Return (x, y) of the center of cell containing provided text 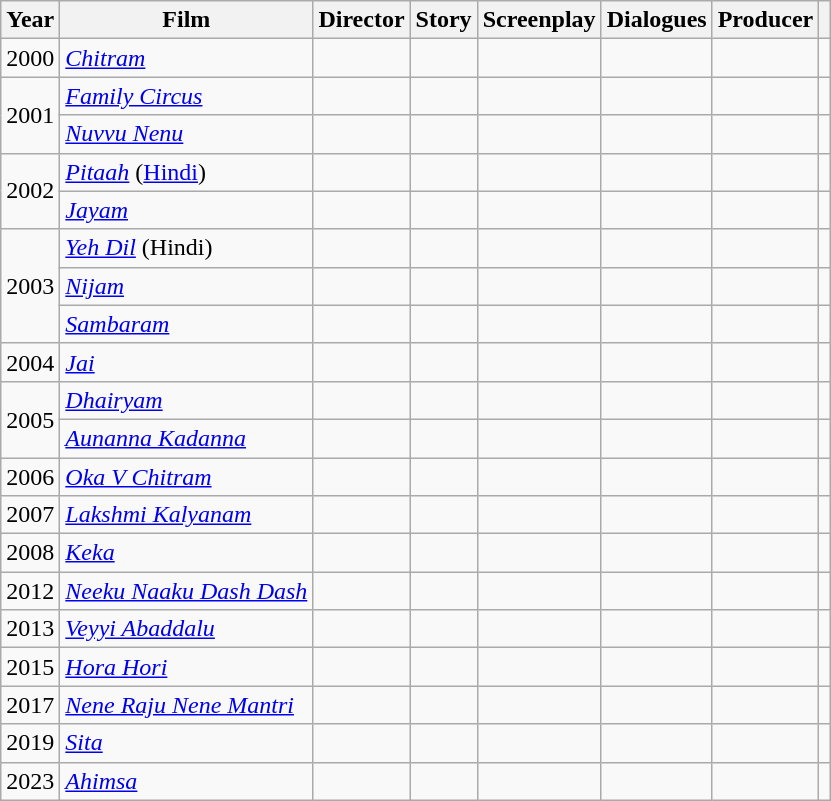
Nuvvu Nenu (186, 134)
2017 (30, 705)
Aunanna Kadanna (186, 438)
Dialogues (656, 20)
Neeku Naaku Dash Dash (186, 591)
Pitaah (Hindi) (186, 172)
2005 (30, 419)
Year (30, 20)
Chitram (186, 58)
2002 (30, 191)
Screenplay (539, 20)
2013 (30, 629)
Family Circus (186, 96)
Story (444, 20)
2019 (30, 743)
2003 (30, 286)
2008 (30, 553)
Director (362, 20)
Hora Hori (186, 667)
Lakshmi Kalyanam (186, 515)
Film (186, 20)
2007 (30, 515)
Nene Raju Nene Mantri (186, 705)
Yeh Dil (Hindi) (186, 248)
Dhairyam (186, 400)
Jai (186, 362)
Sita (186, 743)
Ahimsa (186, 781)
Producer (766, 20)
2023 (30, 781)
Jayam (186, 210)
2000 (30, 58)
2001 (30, 115)
Oka V Chitram (186, 477)
2006 (30, 477)
Sambaram (186, 324)
Veyyi Abaddalu (186, 629)
Nijam (186, 286)
2012 (30, 591)
2004 (30, 362)
2015 (30, 667)
Keka (186, 553)
